Locate the cell with the specified text and output its [X, Y] center coordinate. 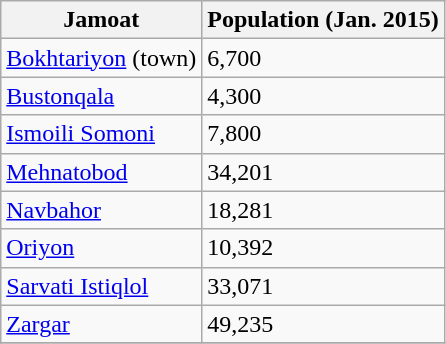
34,201 [323, 172]
Bokhtariyon (town) [102, 58]
18,281 [323, 210]
Sarvati Istiqlol [102, 286]
7,800 [323, 134]
Navbahor [102, 210]
6,700 [323, 58]
Population (Jan. 2015) [323, 20]
Bustonqala [102, 96]
33,071 [323, 286]
Jamoat [102, 20]
Mehnatobod [102, 172]
49,235 [323, 324]
Zargar [102, 324]
10,392 [323, 248]
4,300 [323, 96]
Oriyon [102, 248]
Ismoili Somoni [102, 134]
